Return [x, y] of the center of cell containing provided text 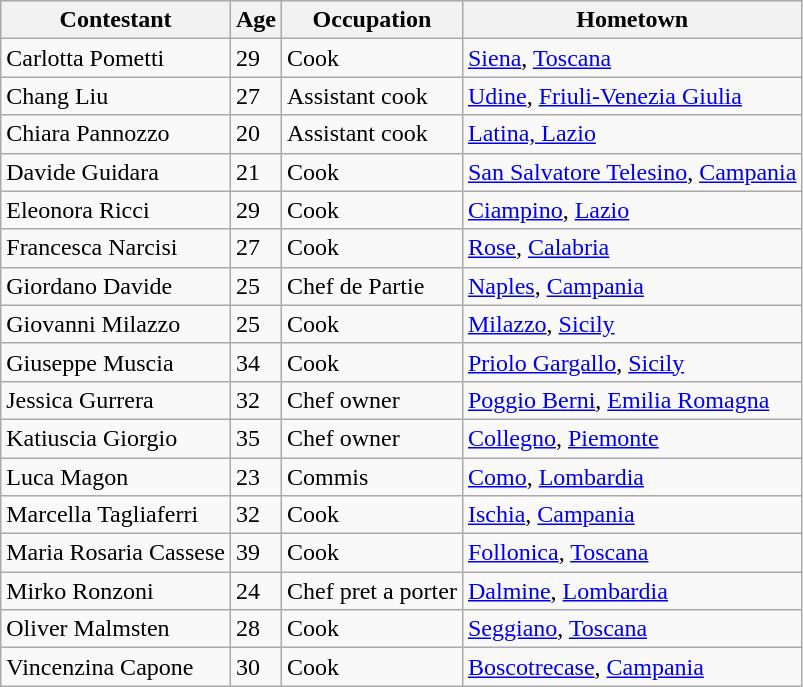
Davide Guidara [116, 172]
Ischia, Campania [632, 515]
Latina, Lazio [632, 134]
28 [256, 629]
Marcella Tagliaferri [116, 515]
Hometown [632, 20]
Luca Magon [116, 477]
Contestant [116, 20]
Milazzo, Sicily [632, 324]
Maria Rosaria Cassese [116, 553]
35 [256, 438]
Katiuscia Giorgio [116, 438]
Chef de Partie [372, 286]
24 [256, 591]
Boscotrecase, Campania [632, 667]
Chang Liu [116, 96]
30 [256, 667]
23 [256, 477]
Chiara Pannozzo [116, 134]
Carlotta Pometti [116, 58]
Ciampino, Lazio [632, 210]
Eleonora Ricci [116, 210]
Vincenzina Capone [116, 667]
Occupation [372, 20]
Giuseppe Muscia [116, 362]
Dalmine, Lombardia [632, 591]
Rose, Calabria [632, 248]
Priolo Gargallo, Sicily [632, 362]
Age [256, 20]
Udine, Friuli-Venezia Giulia [632, 96]
Giovanni Milazzo [116, 324]
Siena, Toscana [632, 58]
Poggio Berni, Emilia Romagna [632, 400]
Mirko Ronzoni [116, 591]
39 [256, 553]
Chef pret a porter [372, 591]
Follonica, Toscana [632, 553]
Francesca Narcisi [116, 248]
Seggiano, Toscana [632, 629]
Commis [372, 477]
Como, Lombardia [632, 477]
Collegno, Piemonte [632, 438]
Jessica Gurrera [116, 400]
20 [256, 134]
Giordano Davide [116, 286]
21 [256, 172]
San Salvatore Telesino, Campania [632, 172]
Naples, Campania [632, 286]
Oliver Malmsten [116, 629]
34 [256, 362]
